Pinpoint the cell where the given text exists, returning its (x, y) midpoint coordinate. 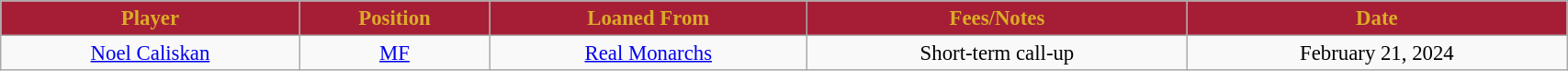
Position (395, 18)
Real Monarchs (649, 53)
Short-term call-up (998, 53)
Player (151, 18)
February 21, 2024 (1377, 53)
Noel Caliskan (151, 53)
Loaned From (649, 18)
Date (1377, 18)
Fees/Notes (998, 18)
MF (395, 53)
